Output the (X, Y) coordinate of the center of the cell containing the given text.  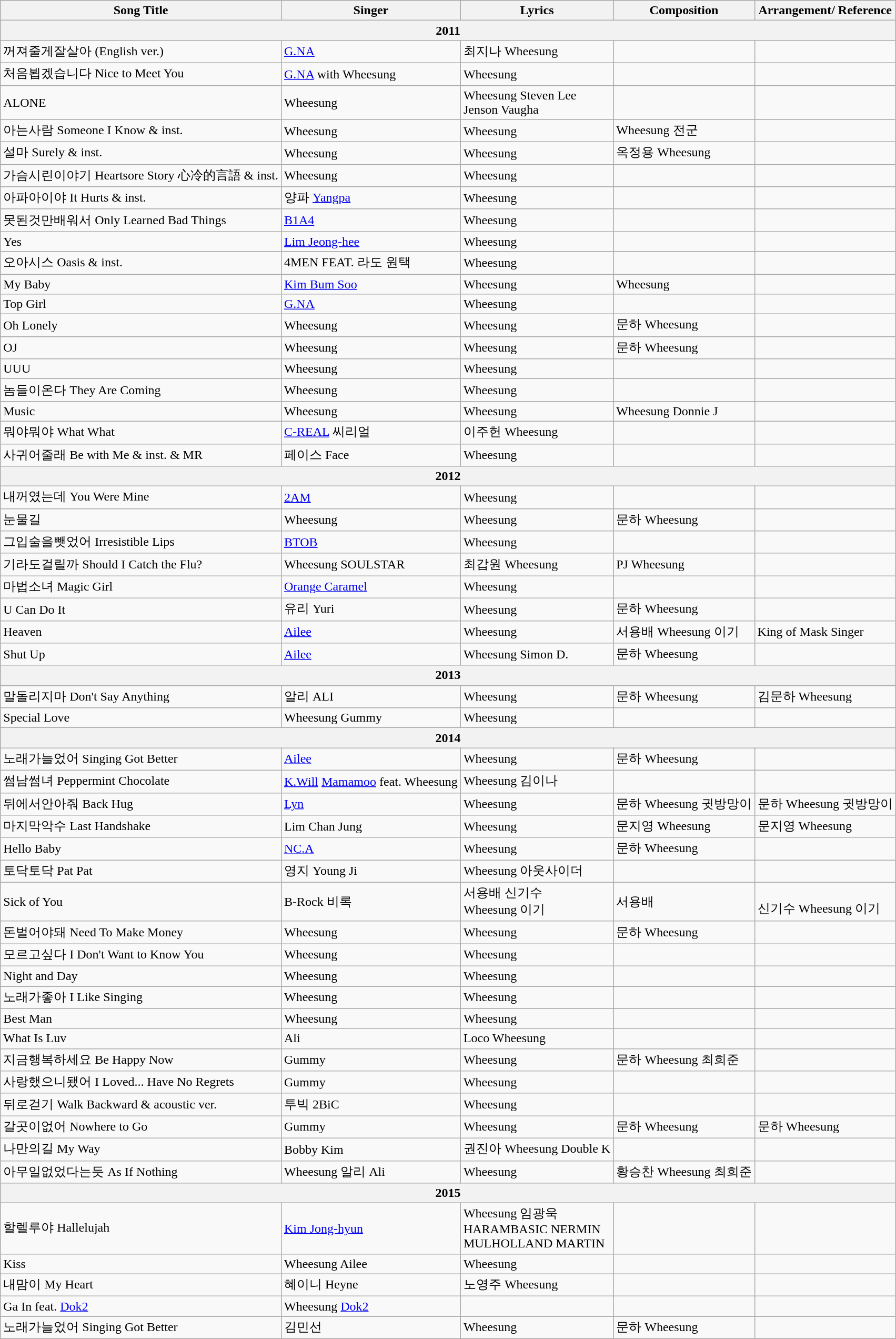
가슴시린이야기 Heartsore Story 心冷的言語 & inst. (141, 176)
Wheesung Donnie J (684, 411)
Composition (684, 11)
Wheesung SOULSTAR (370, 564)
Wheesung 전군 (684, 131)
G.NA with Wheesung (370, 74)
B1A4 (370, 220)
지금행복하세요 Be Happy Now (141, 1060)
그입술을뺏었어 Irresistible Lips (141, 542)
Lyn (370, 804)
토닥토닥 Pat Pat (141, 872)
Wheesung 임광욱 HARAMBASIC NERMIN MULHOLLAND MARTIN (537, 1228)
Special Love (141, 718)
페이스 Face (370, 455)
Wheesung 알리 Ali (370, 1172)
Heaven (141, 632)
아는사람 Someone I Know & inst. (141, 131)
신기수 Wheesung 이기 (825, 902)
Kim Bum Soo (370, 284)
투빅 2BiC (370, 1104)
나만의길 My Way (141, 1150)
Hello Baby (141, 848)
문하 Wheesung 최희준 (684, 1060)
마지막악수 Last Handshake (141, 826)
노래가좋아 I Like Singing (141, 998)
김민선 (370, 1327)
Best Man (141, 1018)
서용배 (684, 902)
Yes (141, 242)
Orange Caramel (370, 587)
2015 (448, 1193)
노영주 Wheesung (537, 1285)
Bobby Kim (370, 1150)
U Can Do It (141, 609)
최갑원 Wheesung (537, 564)
눈물길 (141, 520)
Kiss (141, 1264)
뒤로걷기 Walk Backward & acoustic ver. (141, 1104)
오아시스 Oasis & inst. (141, 263)
Wheesung Gummy (370, 718)
PJ Wheesung (684, 564)
사랑했으니됐어 I Loved... Have No Regrets (141, 1082)
사귀어줄래 Be with Me & inst. & MR (141, 455)
김문하 Wheesung (825, 697)
Singer (370, 11)
썸남썸녀 Peppermint Chocolate (141, 781)
Lim Chan Jung (370, 826)
OJ (141, 347)
내꺼였는데 You Were Mine (141, 498)
Music (141, 411)
뭐야뭐야 What What (141, 433)
뒤에서안아줘 Back Hug (141, 804)
Ali (370, 1038)
못된것만배워서 Only Learned Bad Things (141, 220)
NC.A (370, 848)
What Is Luv (141, 1038)
처음뵙겠습니다 Nice to Meet You (141, 74)
Ga In feat. Dok2 (141, 1306)
Lyrics (537, 11)
Top Girl (141, 304)
UUU (141, 369)
할렐루야 Hallelujah (141, 1228)
C-REAL 씨리얼 (370, 433)
모르고싶다 I Don't Want to Know You (141, 955)
2AM (370, 498)
K.Will Mamamoo feat. Wheesung (370, 781)
꺼져줄게잘살아 (English ver.) (141, 52)
King of Mask Singer (825, 632)
이주헌 Wheesung (537, 433)
알리 ALI (370, 697)
내맘이 My Heart (141, 1285)
아파아이야 It Hurts & inst. (141, 198)
My Baby (141, 284)
황승찬 Wheesung 최희준 (684, 1172)
BTOB (370, 542)
Wheesung Simon D. (537, 655)
Arrangement/ Reference (825, 11)
권진아 Wheesung Double K (537, 1150)
말돌리지마 Don't Say Anything (141, 697)
Oh Lonely (141, 325)
설마 Surely & inst. (141, 154)
Sick of You (141, 902)
Wheesung Steven Lee Jenson Vaugha (537, 102)
B-Rock 비록 (370, 902)
영지 Young Ji (370, 872)
Kim Jong-hyun (370, 1228)
Loco Wheesung (537, 1038)
최지나 Wheesung (537, 52)
서용배 Wheesung 이기 (684, 632)
ALONE (141, 102)
Night and Day (141, 976)
혜이니 Heyne (370, 1285)
양파 Yangpa (370, 198)
아무일없었다는듯 As If Nothing (141, 1172)
Shut Up (141, 655)
4MEN FEAT. 라도 원택 (370, 263)
Wheesung 김이나 (537, 781)
2014 (448, 738)
2013 (448, 675)
2012 (448, 476)
Wheesung Ailee (370, 1264)
Song Title (141, 11)
기라도걸릴까 Should I Catch the Flu? (141, 564)
Wheesung Dok2 (370, 1306)
서용배 신기수 Wheesung 이기 (537, 902)
갈곳이없어 Nowhere to Go (141, 1127)
돈벌어야돼 Need To Make Money (141, 933)
마법소녀 Magic Girl (141, 587)
Lim Jeong-hee (370, 242)
유리 Yuri (370, 609)
Wheesung 아웃사이더 (537, 872)
놈들이온다 They Are Coming (141, 391)
2011 (448, 31)
옥정용 Wheesung (684, 154)
